Determine the [X, Y] coordinate at the center of the cell enclosing the given text.  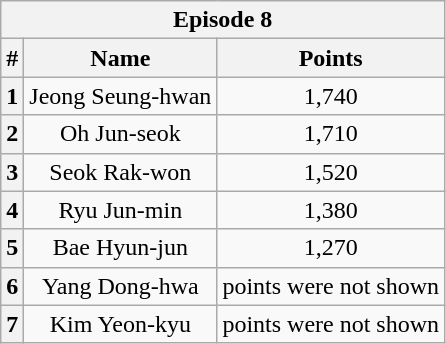
1,520 [331, 172]
2 [12, 134]
1,270 [331, 248]
1 [12, 96]
Yang Dong-hwa [120, 286]
Points [331, 58]
1,380 [331, 210]
5 [12, 248]
Jeong Seung-hwan [120, 96]
Seok Rak-won [120, 172]
Ryu Jun-min [120, 210]
6 [12, 286]
# [12, 58]
Kim Yeon-kyu [120, 324]
7 [12, 324]
Episode 8 [223, 20]
1,710 [331, 134]
1,740 [331, 96]
4 [12, 210]
Bae Hyun-jun [120, 248]
Oh Jun-seok [120, 134]
3 [12, 172]
Name [120, 58]
